Scan for the cell matching the given text and deliver its [x, y] coordinate at center. 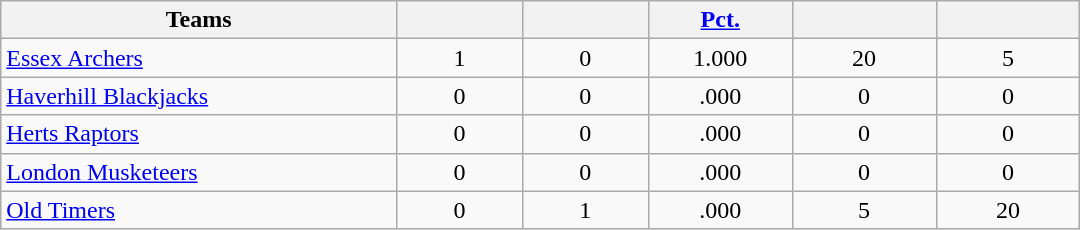
Haverhill Blackjacks [199, 96]
Herts Raptors [199, 134]
1.000 [720, 58]
Old Timers [199, 210]
Essex Archers [199, 58]
London Musketeers [199, 172]
Teams [199, 20]
Pct. [720, 20]
